Scan for the cell matching the given text and deliver its [x, y] coordinate at center. 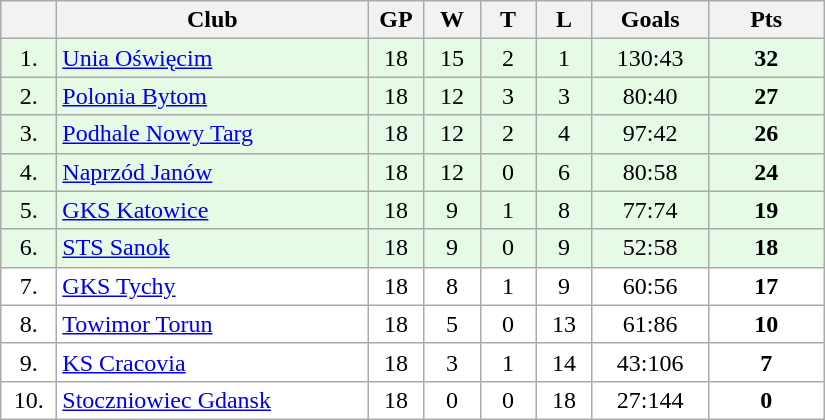
10 [766, 324]
80:40 [650, 96]
14 [564, 362]
9. [29, 362]
27 [766, 96]
15 [452, 58]
4. [29, 172]
6 [564, 172]
W [452, 20]
GKS Tychy [212, 286]
STS Sanok [212, 248]
43:106 [650, 362]
6. [29, 248]
24 [766, 172]
3. [29, 134]
Pts [766, 20]
2. [29, 96]
26 [766, 134]
Stoczniowiec Gdansk [212, 400]
Polonia Bytom [212, 96]
Podhale Nowy Targ [212, 134]
T [508, 20]
5 [452, 324]
19 [766, 210]
13 [564, 324]
17 [766, 286]
7 [766, 362]
60:56 [650, 286]
27:144 [650, 400]
97:42 [650, 134]
32 [766, 58]
KS Cracovia [212, 362]
GKS Katowice [212, 210]
Naprzód Janów [212, 172]
7. [29, 286]
L [564, 20]
77:74 [650, 210]
1. [29, 58]
61:86 [650, 324]
8. [29, 324]
5. [29, 210]
Unia Oświęcim [212, 58]
4 [564, 134]
Towimor Torun [212, 324]
80:58 [650, 172]
52:58 [650, 248]
GP [396, 20]
Club [212, 20]
130:43 [650, 58]
Goals [650, 20]
10. [29, 400]
